Provide the (x, y) coordinate of the cell's center where the given text is located.  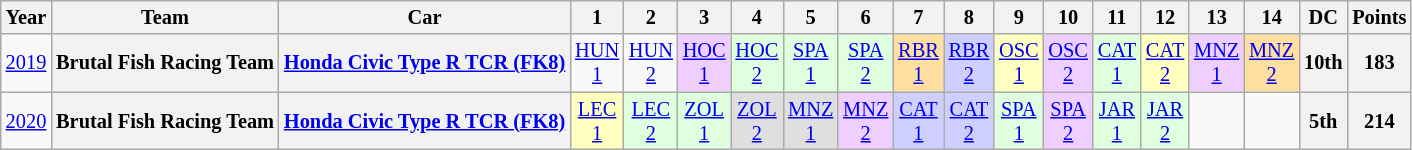
12 (1165, 17)
11 (1117, 17)
183 (1379, 63)
5th (1323, 121)
13 (1216, 17)
214 (1379, 121)
Team (165, 17)
Car (424, 17)
ZOL2 (758, 121)
HUN2 (651, 63)
HOC1 (704, 63)
LEC1 (597, 121)
OSC2 (1068, 63)
6 (866, 17)
9 (1018, 17)
5 (810, 17)
ZOL1 (704, 121)
RBR1 (918, 63)
2 (651, 17)
Points (1379, 17)
LEC2 (651, 121)
14 (1272, 17)
JAR2 (1165, 121)
10th (1323, 63)
DC (1323, 17)
7 (918, 17)
4 (758, 17)
2019 (26, 63)
3 (704, 17)
10 (1068, 17)
8 (969, 17)
JAR1 (1117, 121)
HOC2 (758, 63)
HUN1 (597, 63)
1 (597, 17)
Year (26, 17)
RBR2 (969, 63)
OSC1 (1018, 63)
2020 (26, 121)
